Provide the [x, y] coordinate of the cell's center where the given text is located.  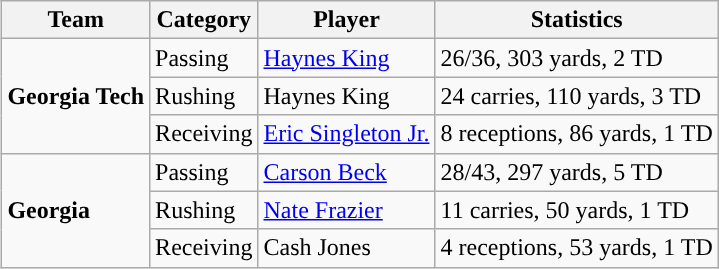
Carson Beck [346, 172]
Statistics [576, 20]
Player [346, 20]
4 receptions, 53 yards, 1 TD [576, 248]
Cash Jones [346, 248]
Georgia [76, 210]
Georgia Tech [76, 96]
28/43, 297 yards, 5 TD [576, 172]
26/36, 303 yards, 2 TD [576, 58]
8 receptions, 86 yards, 1 TD [576, 134]
24 carries, 110 yards, 3 TD [576, 96]
Team [76, 20]
Nate Frazier [346, 210]
Category [204, 20]
11 carries, 50 yards, 1 TD [576, 210]
Eric Singleton Jr. [346, 134]
